Locate the cell with the specified text and output its [X, Y] center coordinate. 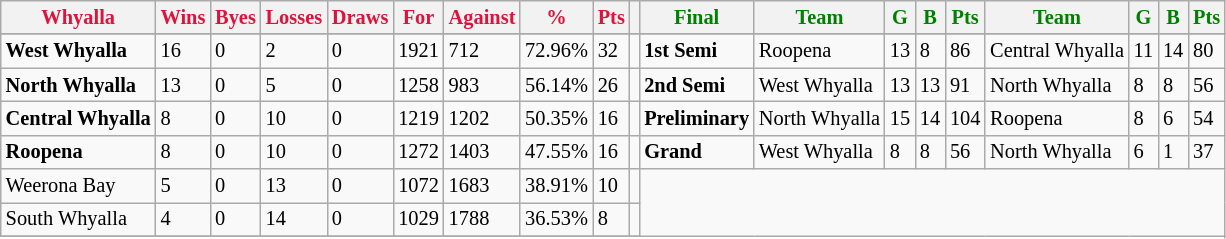
56.14% [556, 85]
1029 [418, 219]
37 [1206, 152]
38.91% [556, 186]
80 [1206, 51]
Weerona Bay [78, 186]
Whyalla [78, 17]
1788 [482, 219]
11 [1144, 51]
Grand [696, 152]
54 [1206, 118]
4 [184, 219]
1403 [482, 152]
1072 [418, 186]
983 [482, 85]
47.55% [556, 152]
104 [965, 118]
1258 [418, 85]
South Whyalla [78, 219]
50.35% [556, 118]
36.53% [556, 219]
72.96% [556, 51]
15 [900, 118]
Draws [360, 17]
1219 [418, 118]
Preliminary [696, 118]
% [556, 17]
Byes [235, 17]
Wins [184, 17]
1272 [418, 152]
91 [965, 85]
26 [612, 85]
1st Semi [696, 51]
Final [696, 17]
Losses [294, 17]
1 [1173, 152]
712 [482, 51]
Against [482, 17]
2nd Semi [696, 85]
86 [965, 51]
32 [612, 51]
2 [294, 51]
For [418, 17]
1683 [482, 186]
1921 [418, 51]
1202 [482, 118]
